Return the [X, Y] coordinate for the center point of the cell that contains the specified text.  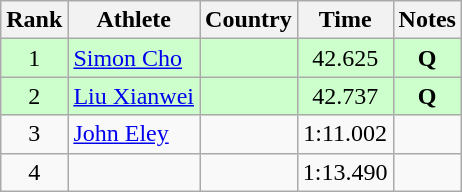
Liu Xianwei [134, 96]
Simon Cho [134, 58]
1 [34, 58]
42.625 [345, 58]
1:13.490 [345, 172]
Rank [34, 20]
3 [34, 134]
1:11.002 [345, 134]
42.737 [345, 96]
4 [34, 172]
Athlete [134, 20]
John Eley [134, 134]
Time [345, 20]
2 [34, 96]
Country [249, 20]
Notes [427, 20]
